Provide the [X, Y] coordinate of the cell's center where the given text is located.  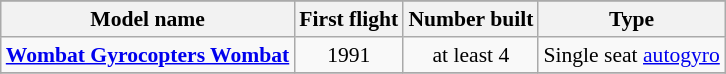
1991 [348, 55]
Single seat autogyro [631, 55]
Model name [148, 19]
First flight [348, 19]
Type [631, 19]
Wombat Gyrocopters Wombat [148, 55]
at least 4 [470, 55]
Number built [470, 19]
